Return the [x, y] coordinate for the center point of the cell that contains the specified text.  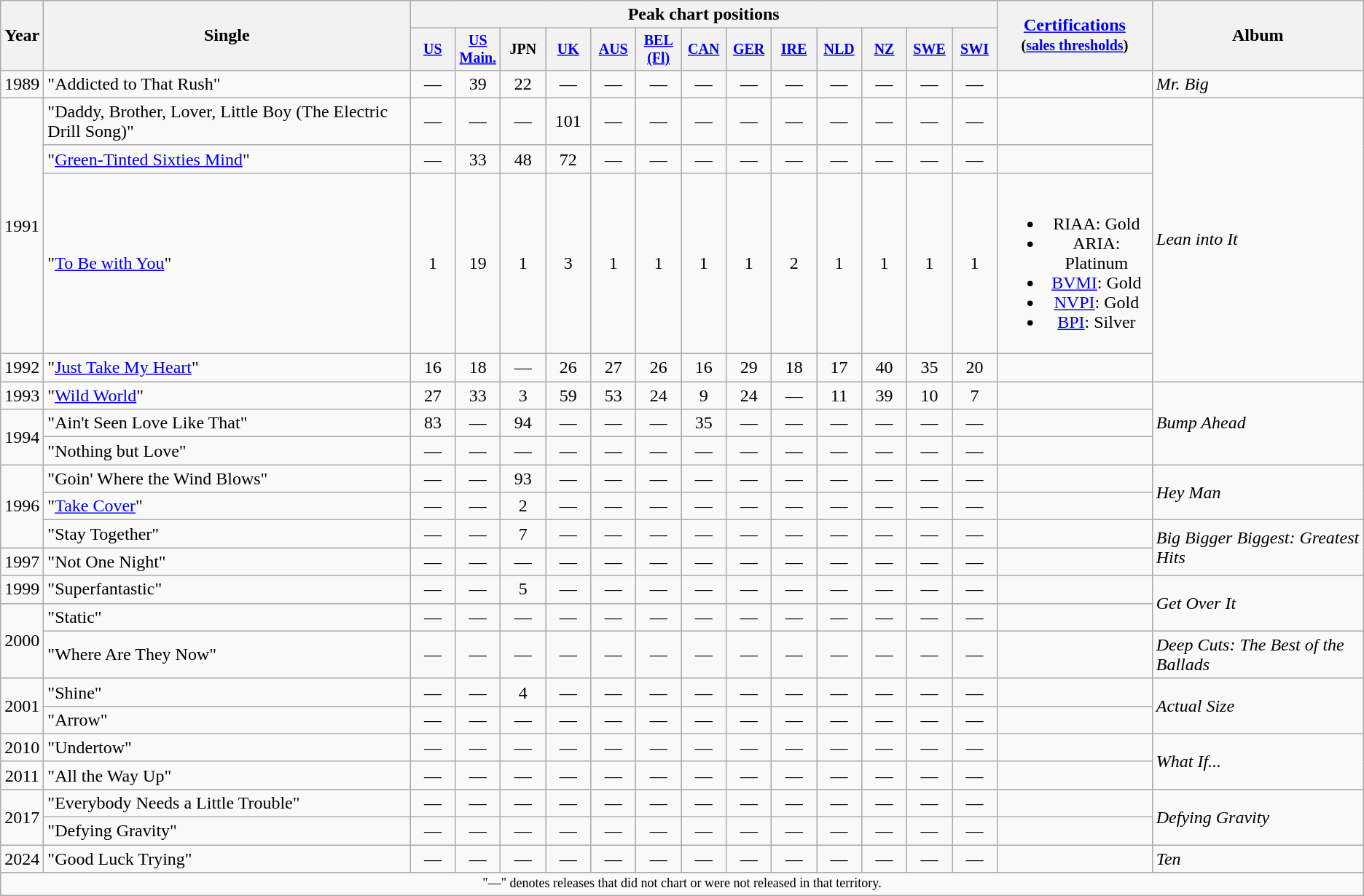
5 [523, 589]
"Defying Gravity" [227, 831]
CAN [704, 50]
NLD [839, 50]
Year [22, 36]
JPN [523, 50]
"Where Are They Now" [227, 654]
UK [568, 50]
"To Be with You" [227, 263]
"Green-Tinted Sixties Mind" [227, 159]
1996 [22, 506]
"Arrow" [227, 720]
2024 [22, 859]
"Addicted to That Rush" [227, 84]
2000 [22, 641]
9 [704, 396]
NZ [885, 50]
19 [478, 263]
"—" denotes releases that did not chart or were not released in that territory. [682, 884]
Get Over It [1258, 603]
"Ain't Seen Love Like That" [227, 423]
Mr. Big [1258, 84]
Peak chart positions [704, 15]
1997 [22, 562]
48 [523, 159]
US [433, 50]
"Take Cover" [227, 506]
"Shine" [227, 692]
"All the Way Up" [227, 775]
Big Bigger Biggest: Greatest Hits [1258, 548]
10 [930, 396]
What If... [1258, 761]
"Stay Together" [227, 534]
72 [568, 159]
29 [749, 368]
Lean into It [1258, 239]
2011 [22, 775]
40 [885, 368]
1989 [22, 84]
"Wild World" [227, 396]
SWE [930, 50]
1994 [22, 437]
"Everybody Needs a Little Trouble" [227, 803]
20 [975, 368]
83 [433, 423]
Album [1258, 36]
1993 [22, 396]
1991 [22, 226]
IRE [794, 50]
Hey Man [1258, 492]
2017 [22, 817]
Bump Ahead [1258, 423]
"Nothing but Love" [227, 451]
Certifications(sales thresholds) [1074, 36]
1992 [22, 368]
"Not One Night" [227, 562]
101 [568, 121]
Deep Cuts: The Best of the Ballads [1258, 654]
"Superfantastic" [227, 589]
Actual Size [1258, 706]
US Main. [478, 50]
22 [523, 84]
SWI [975, 50]
17 [839, 368]
"Goin' Where the Wind Blows" [227, 479]
94 [523, 423]
2010 [22, 747]
1999 [22, 589]
Ten [1258, 859]
"Undertow" [227, 747]
2001 [22, 706]
Single [227, 36]
11 [839, 396]
4 [523, 692]
RIAA: GoldARIA: PlatinumBVMI: GoldNVPI: GoldBPI: Silver [1074, 263]
Defying Gravity [1258, 817]
"Daddy, Brother, Lover, Little Boy (The Electric Drill Song)" [227, 121]
AUS [614, 50]
BEL(Fl) [659, 50]
GER [749, 50]
"Static" [227, 617]
93 [523, 479]
"Good Luck Trying" [227, 859]
53 [614, 396]
59 [568, 396]
"Just Take My Heart" [227, 368]
